Return the (x, y) coordinate for the center point of the cell that contains the specified text.  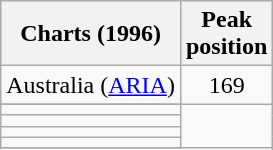
Australia (ARIA) (91, 85)
169 (226, 85)
Charts (1996) (91, 34)
Peakposition (226, 34)
